Extract the (X, Y) coordinate from the center of the cell holding the provided text.  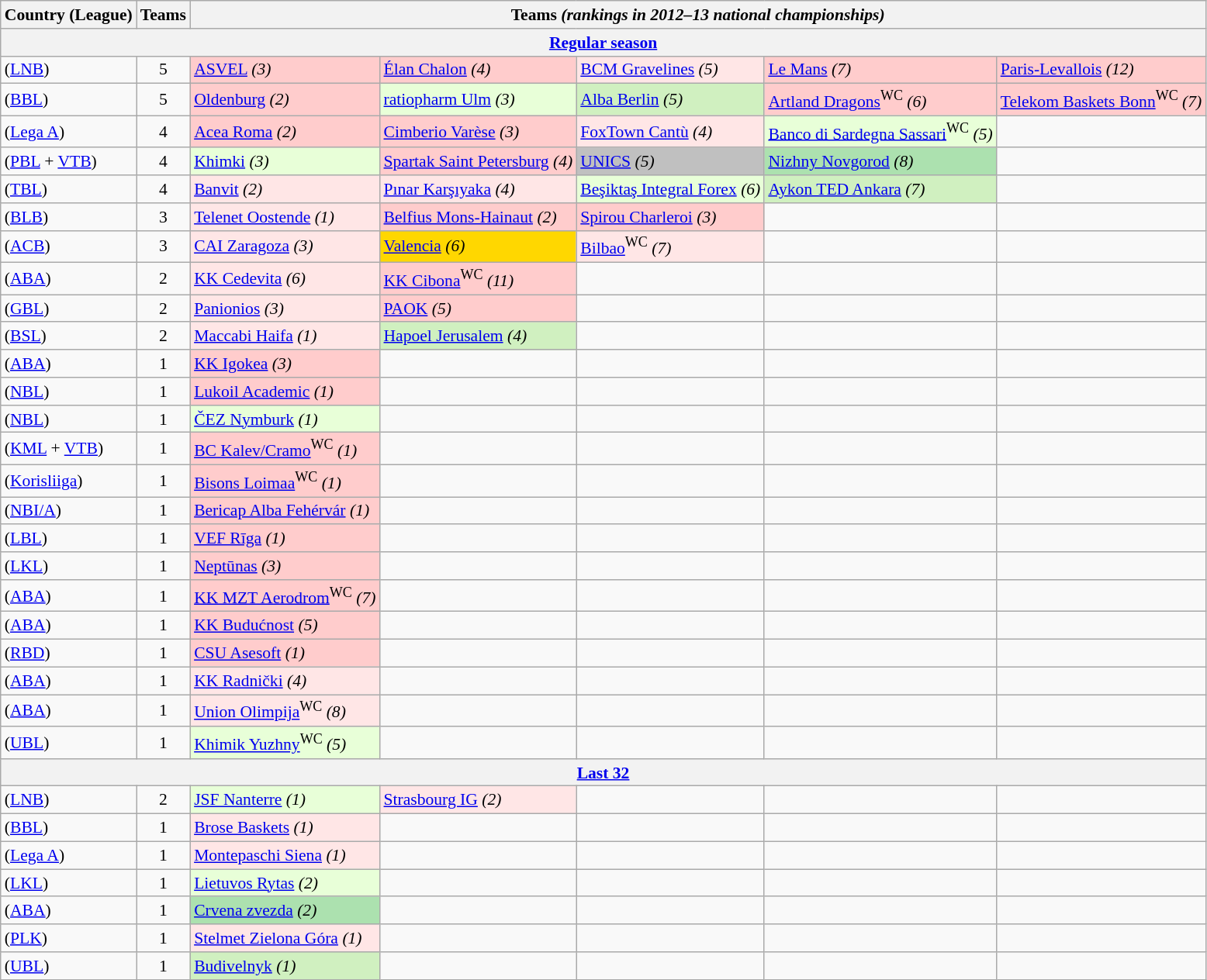
Teams (rankings in 2012–13 national championships) (698, 15)
Strasbourg IG (2) (478, 800)
Aykon TED Ankara (7) (880, 189)
Khimik YuzhnyWC (5) (285, 743)
Élan Chalon (4) (478, 70)
Neptūnas (3) (285, 566)
(PLK) (68, 938)
ASVEL (3) (285, 70)
Cimberio Varèse (3) (478, 132)
Country (League) (68, 15)
Budivelnyk (1) (285, 966)
Banvit (2) (285, 189)
Last 32 (603, 773)
Pınar Karşıyaka (4) (478, 189)
KK CibonaWC (11) (478, 279)
(PBL + VTB) (68, 162)
VEF Rīga (1) (285, 539)
Valencia (6) (478, 247)
UNICS (5) (670, 162)
BC Kalev/CramoWC (1) (285, 448)
Le Mans (7) (880, 70)
(BSL) (68, 336)
JSF Nanterre (1) (285, 800)
(BLB) (68, 217)
CAI Zaragoza (3) (285, 247)
(KML + VTB) (68, 448)
Teams (163, 15)
(RBD) (68, 654)
BCM Gravelines (5) (670, 70)
(NBI/A) (68, 511)
(TBL) (68, 189)
FoxTown Cantù (4) (670, 132)
Nizhny Novgorod (8) (880, 162)
KK Radnički (4) (285, 681)
KK Budućnost (5) (285, 626)
Acea Roma (2) (285, 132)
KK Cedevita (6) (285, 279)
Belfius Mons-Hainaut (2) (478, 217)
PAOK (5) (478, 309)
(ACB) (68, 247)
ČEZ Nymburk (1) (285, 419)
Crvena zvezda (2) (285, 911)
Regular season (603, 43)
Bisons LoimaaWC (1) (285, 481)
ratiopharm Ulm (3) (478, 99)
Lietuvos Rytas (2) (285, 883)
(LBL) (68, 539)
Spartak Saint Petersburg (4) (478, 162)
Artland DragonsWC (6) (880, 99)
Paris-Levallois (12) (1102, 70)
(GBL) (68, 309)
KK Igokea (3) (285, 364)
Alba Berlin (5) (670, 99)
Brose Baskets (1) (285, 828)
Union OlimpijaWC (8) (285, 710)
Hapoel Jerusalem (4) (478, 336)
Spirou Charleroi (3) (670, 217)
KK MZT AerodromWC (7) (285, 595)
Telenet Oostende (1) (285, 217)
Bericap Alba Fehérvár (1) (285, 511)
Khimki (3) (285, 162)
Panionios (3) (285, 309)
Banco di Sardegna SassariWC (5) (880, 132)
Telekom Baskets BonnWC (7) (1102, 99)
Montepaschi Siena (1) (285, 856)
Maccabi Haifa (1) (285, 336)
CSU Asesoft (1) (285, 654)
Beşiktaş Integral Forex (6) (670, 189)
(Korisliiga) (68, 481)
BilbaoWC (7) (670, 247)
Oldenburg (2) (285, 99)
Stelmet Zielona Góra (1) (285, 938)
Lukoil Academic (1) (285, 392)
